Extract the [X, Y] coordinate from the center of the cell holding the provided text.  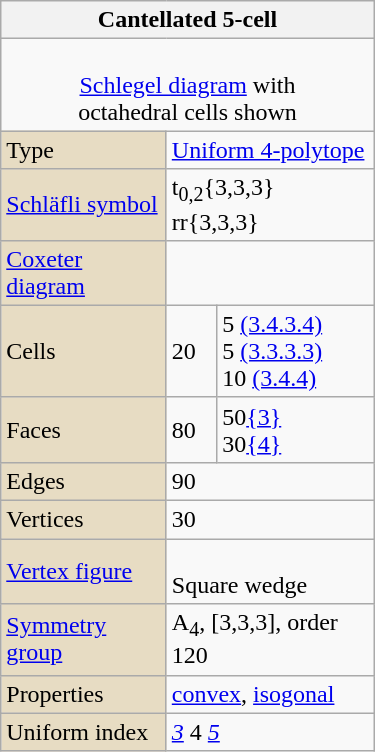
Cells [84, 351]
Edges [84, 481]
20 [191, 351]
Symmetry group [84, 640]
50{3}30{4} [296, 430]
Schläfli symbol [84, 204]
t0,2{3,3,3}rr{3,3,3} [270, 204]
5 (3.4.3.4)5 (3.3.3.3)10 (3.4.4) [296, 351]
3 4 5 [270, 732]
Square wedge [270, 572]
Properties [84, 694]
Coxeter diagram [84, 272]
Vertex figure [84, 572]
Uniform index [84, 732]
Type [84, 150]
30 [270, 520]
Vertices [84, 520]
80 [191, 430]
90 [270, 481]
A4, [3,3,3], order 120 [270, 640]
Uniform 4-polytope [270, 150]
convex, isogonal [270, 694]
Cantellated 5-cell [188, 20]
Schlegel diagram withoctahedral cells shown [188, 85]
Faces [84, 430]
